Pinpoint the cell where the given text exists, returning its [x, y] midpoint coordinate. 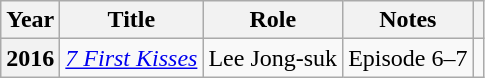
Lee Jong-suk [273, 58]
7 First Kisses [132, 58]
Role [273, 20]
Episode 6–7 [408, 58]
2016 [30, 58]
Notes [408, 20]
Year [30, 20]
Title [132, 20]
